Search for the cell housing the specified text and yield its [X, Y] center coordinate. 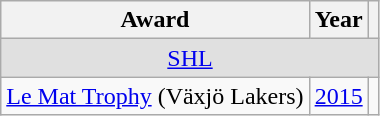
SHL [190, 58]
2015 [338, 96]
Year [338, 20]
Award [155, 20]
Le Mat Trophy (Växjö Lakers) [155, 96]
